Pinpoint the cell where the given text exists, returning its (X, Y) midpoint coordinate. 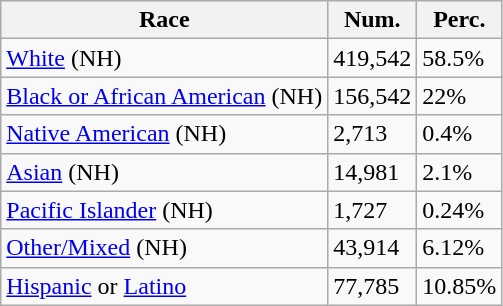
Black or African American (NH) (164, 96)
1,727 (372, 210)
Num. (372, 20)
14,981 (372, 172)
22% (460, 96)
Other/Mixed (NH) (164, 248)
10.85% (460, 286)
Asian (NH) (164, 172)
2,713 (372, 134)
419,542 (372, 58)
Pacific Islander (NH) (164, 210)
Native American (NH) (164, 134)
77,785 (372, 286)
0.24% (460, 210)
0.4% (460, 134)
43,914 (372, 248)
White (NH) (164, 58)
Hispanic or Latino (164, 286)
Race (164, 20)
2.1% (460, 172)
58.5% (460, 58)
156,542 (372, 96)
6.12% (460, 248)
Perc. (460, 20)
